Extract the (x, y) coordinate from the center of the cell holding the provided text.  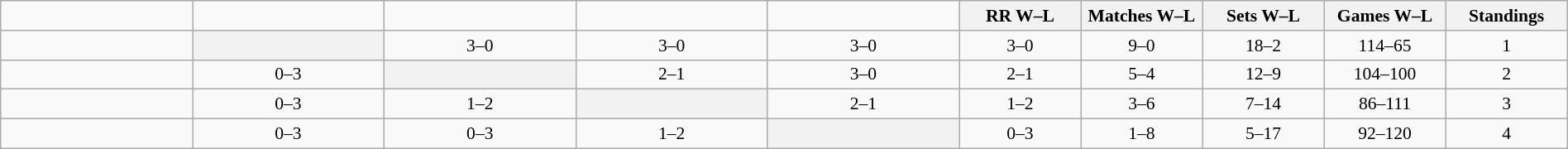
3 (1507, 104)
4 (1507, 134)
9–0 (1141, 46)
5–4 (1141, 74)
7–14 (1264, 104)
104–100 (1384, 74)
Matches W–L (1141, 16)
5–17 (1264, 134)
3–6 (1141, 104)
86–111 (1384, 104)
1 (1507, 46)
1–8 (1141, 134)
18–2 (1264, 46)
Sets W–L (1264, 16)
Games W–L (1384, 16)
92–120 (1384, 134)
12–9 (1264, 74)
114–65 (1384, 46)
Standings (1507, 16)
RR W–L (1021, 16)
2 (1507, 74)
